From the cell containing the given text, extract its center point as (x, y) coordinate. 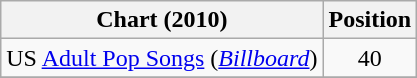
40 (370, 58)
US Adult Pop Songs (Billboard) (162, 58)
Chart (2010) (162, 20)
Position (370, 20)
